Determine the [X, Y] coordinate at the center of the cell enclosing the given text.  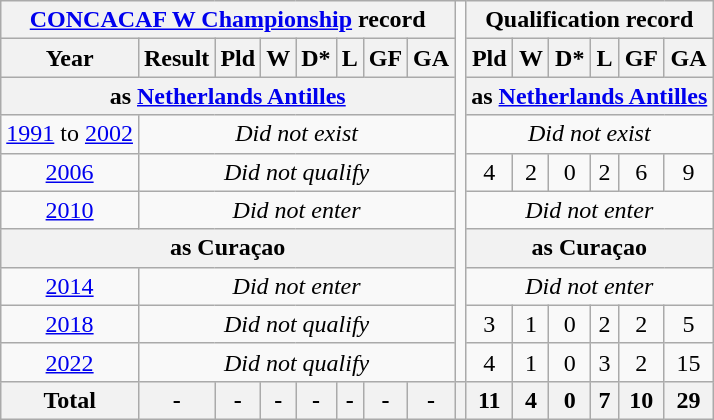
2022 [70, 362]
Total [70, 400]
29 [688, 400]
9 [688, 172]
1991 to 2002 [70, 134]
2014 [70, 286]
10 [641, 400]
Year [70, 58]
Qualification record [590, 20]
7 [605, 400]
2006 [70, 172]
15 [688, 362]
6 [641, 172]
2010 [70, 210]
2018 [70, 324]
5 [688, 324]
Result [176, 58]
CONCACAF W Championship record [228, 20]
11 [490, 400]
